Scan for the cell matching the given text and deliver its (x, y) coordinate at center. 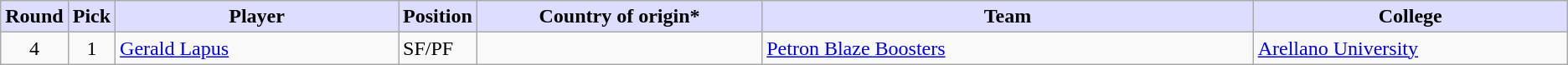
Petron Blaze Boosters (1008, 48)
1 (91, 48)
Gerald Lapus (257, 48)
Team (1008, 17)
Country of origin* (619, 17)
College (1411, 17)
Pick (91, 17)
Player (257, 17)
Position (438, 17)
Arellano University (1411, 48)
Round (34, 17)
SF/PF (438, 48)
4 (34, 48)
